Detect which cell encompasses the target text, then output its [X, Y] center coordinate. 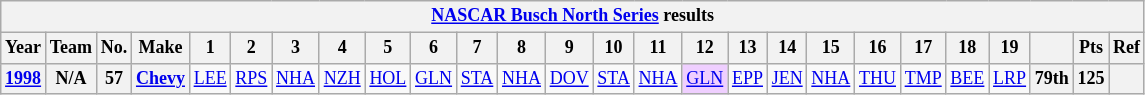
EPP [748, 78]
6 [434, 48]
NZH [342, 78]
9 [569, 48]
1 [210, 48]
N/A [70, 78]
15 [831, 48]
12 [705, 48]
TMP [923, 78]
Chevy [161, 78]
Team [70, 48]
125 [1091, 78]
THU [878, 78]
18 [968, 48]
RPS [252, 78]
LRP [1010, 78]
11 [658, 48]
5 [388, 48]
LEE [210, 78]
Ref [1127, 48]
7 [476, 48]
57 [114, 78]
Pts [1091, 48]
17 [923, 48]
16 [878, 48]
NASCAR Busch North Series results [573, 16]
10 [614, 48]
79th [1052, 78]
JEN [787, 78]
19 [1010, 48]
4 [342, 48]
DOV [569, 78]
14 [787, 48]
Year [24, 48]
HOL [388, 78]
13 [748, 48]
BEE [968, 78]
1998 [24, 78]
3 [296, 48]
2 [252, 48]
Make [161, 48]
No. [114, 48]
8 [522, 48]
